Locate the cell with the specified text and output its (x, y) center coordinate. 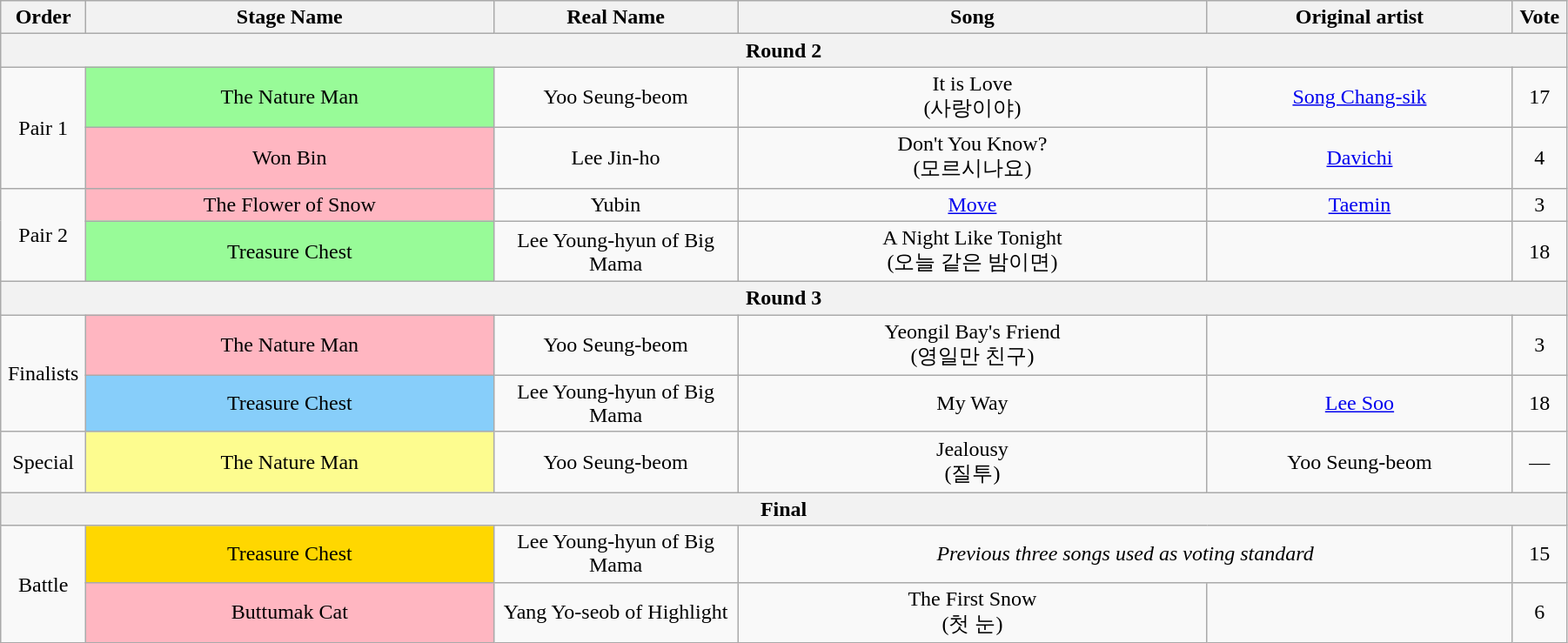
Real Name (616, 17)
Round 3 (784, 298)
Davichi (1359, 157)
Yang Yo-seob of Highlight (616, 613)
My Way (973, 404)
Round 2 (784, 50)
— (1539, 462)
4 (1539, 157)
Yubin (616, 204)
Yeongil Bay's Friend(영일만 친구) (973, 345)
Lee Jin-ho (616, 157)
Taemin (1359, 204)
Vote (1539, 17)
Previous three songs used as voting standard (1125, 553)
Jealousy(질투) (973, 462)
It is Love(사랑이야) (973, 97)
Song (973, 17)
Song Chang-sik (1359, 97)
Battle (44, 585)
A Night Like Tonight(오늘 같은 밤이면) (973, 251)
Finalists (44, 374)
The First Snow(첫 눈) (973, 613)
Lee Soo (1359, 404)
Original artist (1359, 17)
15 (1539, 553)
Pair 2 (44, 235)
17 (1539, 97)
Don't You Know?(모르시나요) (973, 157)
6 (1539, 613)
Special (44, 462)
Final (784, 509)
The Flower of Snow (290, 204)
Order (44, 17)
Move (973, 204)
Won Bin (290, 157)
Buttumak Cat (290, 613)
Pair 1 (44, 127)
Stage Name (290, 17)
